Identify which cell holds the provided text, then report its (X, Y) central coordinate. 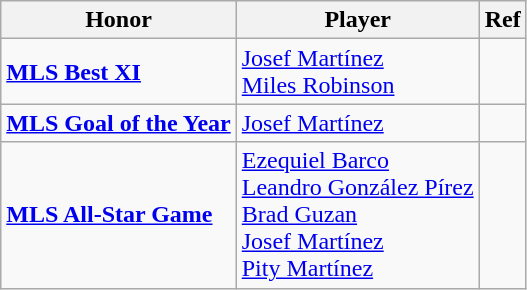
MLS Goal of the Year (118, 123)
Ezequiel Barco Leandro González Pírez Brad Guzan Josef Martínez Pity Martínez (358, 215)
Player (358, 20)
Honor (118, 20)
MLS Best XI (118, 72)
Ref (502, 20)
Josef Martínez (358, 123)
Josef Martínez Miles Robinson (358, 72)
MLS All-Star Game (118, 215)
